Return the [X, Y] coordinate for the center point of the cell that contains the specified text.  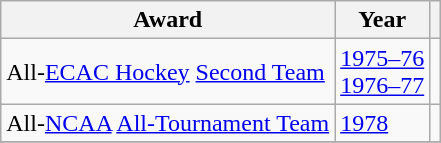
All-NCAA All-Tournament Team [168, 123]
1975–761976–77 [382, 72]
Award [168, 20]
1978 [382, 123]
Year [382, 20]
All-ECAC Hockey Second Team [168, 72]
